Pinpoint the cell where the given text exists, returning its (X, Y) midpoint coordinate. 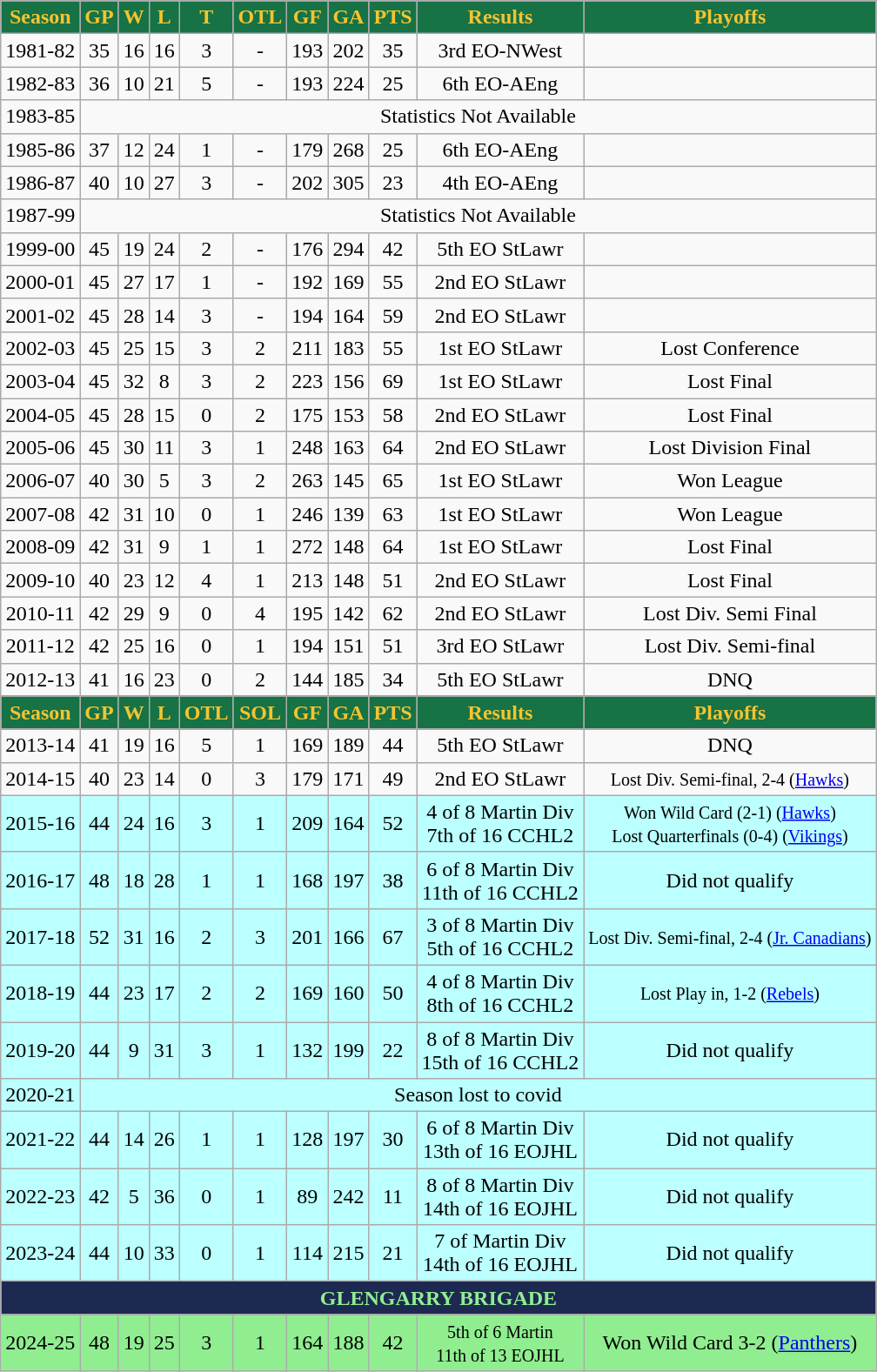
1985-86 (40, 150)
Lost Conference (730, 348)
GLENGARRY BRIGADE (438, 1298)
Lost Division Final (730, 448)
2023-24 (40, 1253)
192 (308, 282)
3 of 8 Martin Div5th of 16 CCHL2 (500, 936)
1982-83 (40, 84)
294 (348, 249)
4th EO-AEng (500, 183)
Won Wild Card (2-1) (Hawks)Lost Quarterfinals (0-4) (Vikings) (730, 823)
32 (134, 381)
Lost Div. Semi-final, 2-4 (Jr. Canadians) (730, 936)
50 (393, 994)
89 (308, 1197)
188 (348, 1343)
2008-09 (40, 547)
2024-25 (40, 1343)
2015-16 (40, 823)
2009-10 (40, 580)
65 (393, 481)
263 (308, 481)
2016-17 (40, 880)
201 (308, 936)
223 (308, 381)
62 (393, 613)
38 (393, 880)
144 (308, 679)
6 of 8 Martin Div11th of 16 CCHL2 (500, 880)
156 (348, 381)
305 (348, 183)
18 (134, 880)
Season lost to covid (479, 1095)
Lost Play in, 1-2 (Rebels) (730, 994)
7 of Martin Div14th of 16 EOJHL (500, 1253)
2004-05 (40, 415)
195 (308, 613)
166 (348, 936)
132 (308, 1049)
2001-02 (40, 315)
246 (308, 514)
1987-99 (40, 216)
272 (308, 547)
1986-87 (40, 183)
63 (393, 514)
2012-13 (40, 679)
2007-08 (40, 514)
2010-11 (40, 613)
139 (348, 514)
2005-06 (40, 448)
Lost Div. Semi-final, 2-4 (Hawks) (730, 779)
213 (308, 580)
2014-15 (40, 779)
199 (348, 1049)
209 (308, 823)
175 (308, 415)
2002-03 (40, 348)
2013-14 (40, 746)
58 (393, 415)
3rd EO StLawr (500, 646)
37 (99, 150)
8 (164, 381)
189 (348, 746)
5th of 6 Martin11th of 13 EOJHL (500, 1343)
49 (393, 779)
183 (348, 348)
176 (308, 249)
22 (393, 1049)
242 (348, 1197)
1983-85 (40, 117)
Won Wild Card 3-2 (Panthers) (730, 1343)
215 (348, 1253)
8 of 8 Martin Div15th of 16 CCHL2 (500, 1049)
2022-23 (40, 1197)
2019-20 (40, 1049)
4 of 8 Martin Div8th of 16 CCHL2 (500, 994)
224 (348, 84)
2018-19 (40, 994)
211 (308, 348)
248 (308, 448)
T (206, 17)
1981-82 (40, 50)
2017-18 (40, 936)
151 (348, 646)
67 (393, 936)
2011-12 (40, 646)
69 (393, 381)
185 (348, 679)
2003-04 (40, 381)
168 (308, 880)
160 (348, 994)
8 of 8 Martin Div14th of 16 EOJHL (500, 1197)
171 (348, 779)
268 (348, 150)
6 of 8 Martin Div13th of 16 EOJHL (500, 1140)
4 of 8 Martin Div7th of 16 CCHL2 (500, 823)
1999-00 (40, 249)
2021-22 (40, 1140)
29 (134, 613)
59 (393, 315)
Lost Div. Semi-final (730, 646)
163 (348, 448)
2000-01 (40, 282)
128 (308, 1140)
2006-07 (40, 481)
145 (348, 481)
2020-21 (40, 1095)
142 (348, 613)
SOL (260, 713)
26 (164, 1140)
3rd EO-NWest (500, 50)
114 (308, 1253)
153 (348, 415)
Lost Div. Semi Final (730, 613)
33 (164, 1253)
34 (393, 679)
